Return the (X, Y) coordinate for the center point of the cell that contains the specified text.  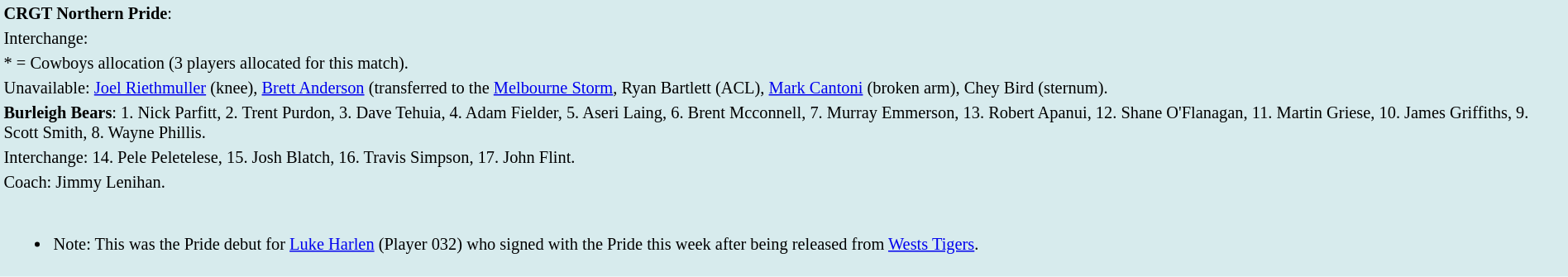
Note: This was the Pride debut for Luke Harlen (Player 032) who signed with the Pride this week after being released from Wests Tigers. (784, 234)
Interchange: 14. Pele Peletelese, 15. Josh Blatch, 16. Travis Simpson, 17. John Flint. (784, 157)
Coach: Jimmy Lenihan. (784, 182)
* = Cowboys allocation (3 players allocated for this match). (784, 63)
CRGT Northern Pride: (784, 13)
Interchange: (784, 38)
